Extract the [x, y] coordinate from the center of the cell holding the provided text.  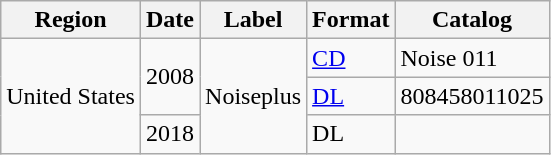
United States [71, 96]
808458011025 [472, 96]
Noiseplus [254, 96]
Region [71, 20]
Format [351, 20]
Noise 011 [472, 58]
CD [351, 58]
Catalog [472, 20]
Date [170, 20]
2018 [170, 134]
2008 [170, 77]
Label [254, 20]
